Extract the (x, y) coordinate from the center of the cell holding the provided text.  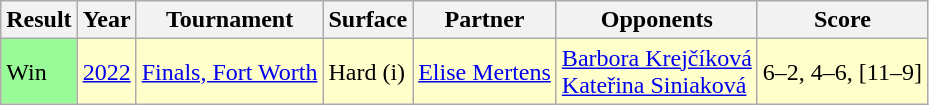
Year (106, 20)
Hard (i) (368, 72)
Finals, Fort Worth (230, 72)
Partner (485, 20)
Elise Mertens (485, 72)
2022 (106, 72)
6–2, 4–6, [11–9] (842, 72)
Opponents (656, 20)
Surface (368, 20)
Result (39, 20)
Barbora Krejčíková Kateřina Siniaková (656, 72)
Score (842, 20)
Tournament (230, 20)
Win (39, 72)
